For the text-containing cell, return its midpoint in (x, y) coordinate format. 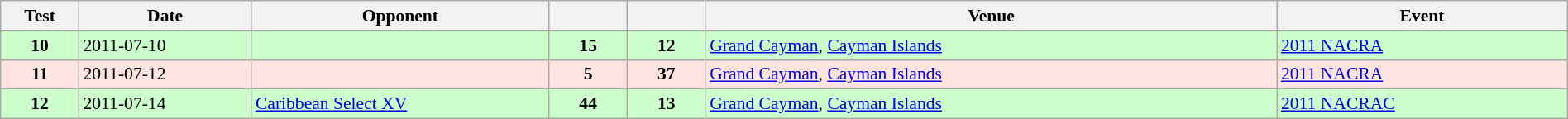
37 (667, 74)
Opponent (400, 16)
2011 NACRAC (1422, 104)
Test (40, 16)
Venue (991, 16)
2011-07-14 (165, 104)
44 (589, 104)
2011-07-10 (165, 45)
13 (667, 104)
15 (589, 45)
Date (165, 16)
11 (40, 74)
10 (40, 45)
Event (1422, 16)
5 (589, 74)
2011-07-12 (165, 74)
Caribbean Select XV (400, 104)
